Pinpoint the cell where the given text exists, returning its [X, Y] midpoint coordinate. 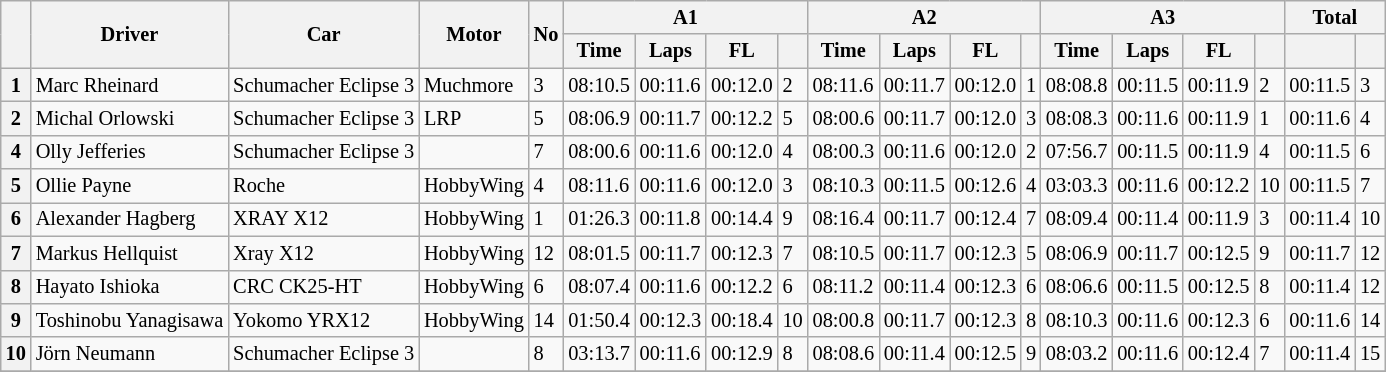
Jörn Neumann [130, 354]
00:11.8 [670, 219]
01:50.4 [598, 320]
Marc Rheinard [130, 85]
Alexander Hagberg [130, 219]
Yokomo YRX12 [324, 320]
Motor [474, 34]
A1 [685, 17]
08:06.6 [1076, 287]
Ollie Payne [130, 186]
08:11.2 [844, 287]
15 [1370, 354]
08:01.5 [598, 253]
Olly Jefferies [130, 152]
Michal Orlowski [130, 118]
00:14.4 [742, 219]
08:07.4 [598, 287]
Markus Hellquist [130, 253]
Hayato Ishioka [130, 287]
00:18.4 [742, 320]
01:26.3 [598, 219]
Car [324, 34]
07:56.7 [1076, 152]
08:00.3 [844, 152]
00:12.9 [742, 354]
08:08.8 [1076, 85]
08:09.4 [1076, 219]
Total [1334, 17]
XRAY X12 [324, 219]
Xray X12 [324, 253]
03:03.3 [1076, 186]
CRC CK25-HT [324, 287]
08:08.6 [844, 354]
LRP [474, 118]
Muchmore [474, 85]
Roche [324, 186]
08:08.3 [1076, 118]
08:00.8 [844, 320]
08:16.4 [844, 219]
A3 [1163, 17]
A2 [924, 17]
08:03.2 [1076, 354]
Toshinobu Yanagisawa [130, 320]
No [546, 34]
03:13.7 [598, 354]
00:12.6 [986, 186]
Driver [130, 34]
